Extract the (X, Y) coordinate from the center of the cell holding the provided text.  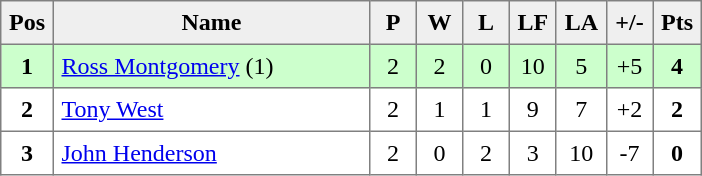
+5 (629, 66)
4 (677, 66)
Pos (27, 23)
7 (581, 110)
5 (581, 66)
Tony West (211, 110)
9 (532, 110)
+/- (629, 23)
Pts (677, 23)
LA (581, 23)
P (393, 23)
-7 (629, 153)
John Henderson (211, 153)
LF (532, 23)
Ross Montgomery (1) (211, 66)
L (486, 23)
W (439, 23)
+2 (629, 110)
Name (211, 23)
